From the cell containing the given text, extract its center point as [x, y] coordinate. 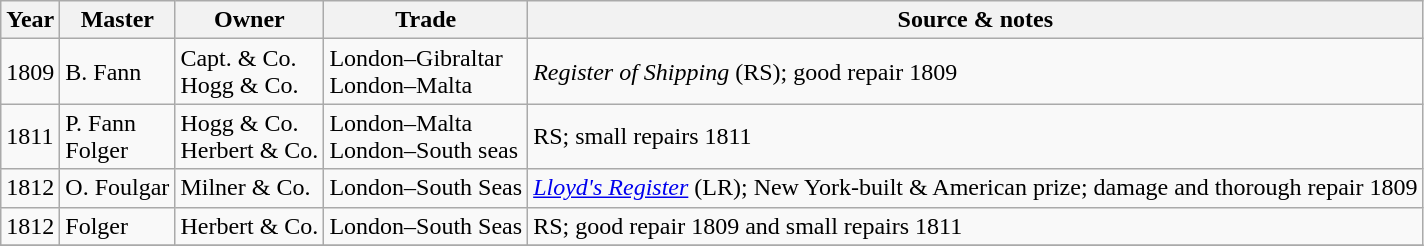
Trade [426, 20]
1809 [30, 72]
Folger [118, 226]
B. Fann [118, 72]
O. Foulgar [118, 188]
Master [118, 20]
London–MaltaLondon–South seas [426, 136]
Lloyd's Register (LR); New York-built & American prize; damage and thorough repair 1809 [976, 188]
Owner [250, 20]
P. FannFolger [118, 136]
RS; good repair 1809 and small repairs 1811 [976, 226]
Capt. & Co.Hogg & Co. [250, 72]
Register of Shipping (RS); good repair 1809 [976, 72]
Hogg & Co.Herbert & Co. [250, 136]
Herbert & Co. [250, 226]
Source & notes [976, 20]
London–GibraltarLondon–Malta [426, 72]
Milner & Co. [250, 188]
RS; small repairs 1811 [976, 136]
Year [30, 20]
1811 [30, 136]
